Detect which cell encompasses the target text, then output its (X, Y) center coordinate. 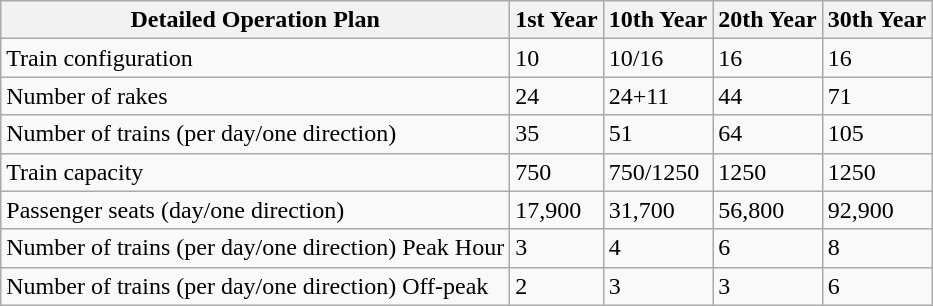
8 (877, 248)
10th Year (658, 20)
24+11 (658, 96)
31,700 (658, 210)
44 (768, 96)
2 (556, 286)
4 (658, 248)
Number of trains (per day/one direction) Peak Hour (256, 248)
105 (877, 134)
51 (658, 134)
Passenger seats (day/one direction) (256, 210)
17,900 (556, 210)
Train capacity (256, 172)
Number of rakes (256, 96)
Number of trains (per day/one direction) Off-peak (256, 286)
71 (877, 96)
92,900 (877, 210)
Train configuration (256, 58)
64 (768, 134)
Detailed Operation Plan (256, 20)
1st Year (556, 20)
Number of trains (per day/one direction) (256, 134)
10/16 (658, 58)
750/1250 (658, 172)
56,800 (768, 210)
20th Year (768, 20)
24 (556, 96)
35 (556, 134)
10 (556, 58)
30th Year (877, 20)
750 (556, 172)
